Return [X, Y] of the center of cell containing provided text 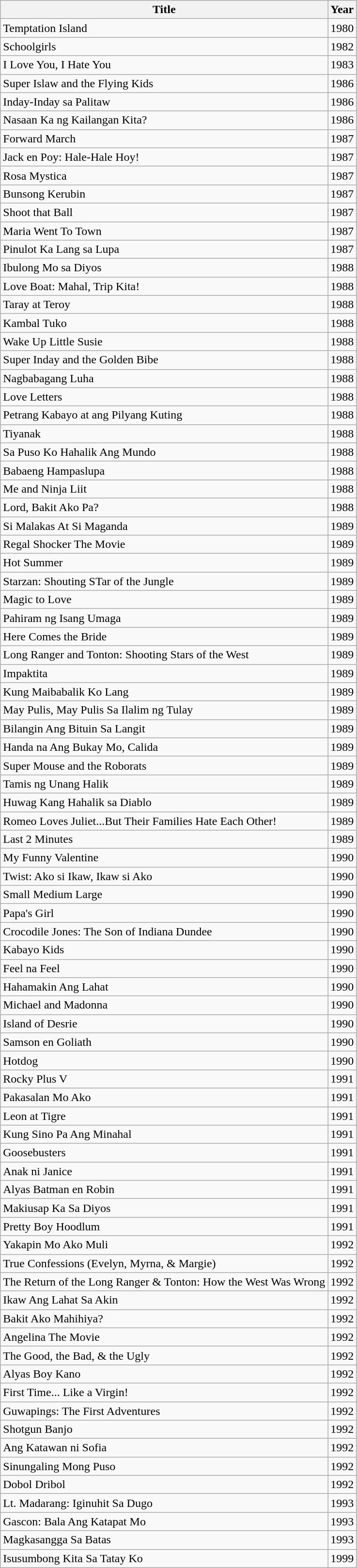
1980 [342, 28]
Shoot that Ball [164, 212]
Love Letters [164, 397]
Super Inday and the Golden Bibe [164, 360]
Title [164, 10]
Temptation Island [164, 28]
Si Malakas At Si Maganda [164, 526]
Leon at Tigre [164, 1116]
Ikaw Ang Lahat Sa Akin [164, 1300]
Me and Ninja Liit [164, 489]
Nasaan Ka ng Kailangan Kita? [164, 120]
Love Boat: Mahal, Trip Kita! [164, 286]
Ibulong Mo sa Diyos [164, 268]
Impaktita [164, 673]
Hahamakin Ang Lahat [164, 987]
First Time... Like a Virgin! [164, 1392]
Angelina The Movie [164, 1337]
Pretty Boy Hoodlum [164, 1226]
Feel na Feel [164, 968]
Long Ranger and Tonton: Shooting Stars of the West [164, 655]
May Pulis, May Pulis Sa Ilalim ng Tulay [164, 710]
Shotgun Banjo [164, 1429]
Pinulot Ka Lang sa Lupa [164, 249]
I Love You, I Hate You [164, 65]
Romeo Loves Juliet...But Their Families Hate Each Other! [164, 821]
Kambal Tuko [164, 323]
Gascon: Bala Ang Katapat Mo [164, 1521]
Lt. Madarang: Iginuhit Sa Dugo [164, 1503]
Super Islaw and the Flying Kids [164, 83]
Tiyanak [164, 434]
Babaeng Hampaslupa [164, 470]
Rocky Plus V [164, 1079]
Rosa Mystica [164, 175]
Jack en Poy: Hale-Hale Hoy! [164, 157]
Pahiram ng Isang Umaga [164, 618]
Papa's Girl [164, 913]
Wake Up Little Susie [164, 342]
1983 [342, 65]
The Good, the Bad, & the Ugly [164, 1355]
True Confessions (Evelyn, Myrna, & Margie) [164, 1263]
Hot Summer [164, 563]
Kabayo Kids [164, 950]
Samson en Goliath [164, 1042]
Yakapin Mo Ako Muli [164, 1245]
Inday-Inday sa Palitaw [164, 102]
Nagbabagang Luha [164, 378]
Last 2 Minutes [164, 839]
Here Comes the Bride [164, 637]
Lord, Bakit Ako Pa? [164, 507]
Bunsong Kerubin [164, 194]
Island of Desrie [164, 1024]
Kung Maibabalik Ko Lang [164, 692]
Magkasangga Sa Batas [164, 1540]
Crocodile Jones: The Son of Indiana Dundee [164, 931]
The Return of the Long Ranger & Tonton: How the West Was Wrong [164, 1282]
Tamis ng Unang Halik [164, 784]
Huwag Kang Hahalik sa Diablo [164, 802]
Dobol Dribol [164, 1485]
Makiusap Ka Sa Diyos [164, 1208]
Regal Shocker The Movie [164, 544]
1999 [342, 1558]
Maria Went To Town [164, 231]
Sa Puso Ko Hahalik Ang Mundo [164, 452]
Bakit Ako Mahihiya? [164, 1319]
Taray at Teroy [164, 305]
Starzan: Shouting STar of the Jungle [164, 581]
Small Medium Large [164, 895]
Kung Sino Pa Ang Minahal [164, 1134]
Michael and Madonna [164, 1005]
My Funny Valentine [164, 858]
Handa na Ang Bukay Mo, Calida [164, 747]
Magic to Love [164, 600]
Twist: Ako si Ikaw, Ikaw si Ako [164, 876]
Guwapings: The First Adventures [164, 1411]
Pakasalan Mo Ako [164, 1097]
Alyas Batman en Robin [164, 1190]
Hotdog [164, 1060]
Isusumbong Kita Sa Tatay Ko [164, 1558]
Schoolgirls [164, 47]
Sinungaling Mong Puso [164, 1466]
Anak ni Janice [164, 1171]
Super Mouse and the Roborats [164, 765]
Alyas Boy Kano [164, 1374]
Year [342, 10]
Forward March [164, 139]
1982 [342, 47]
Bilangin Ang Bituin Sa Langit [164, 729]
Ang Katawan ni Sofia [164, 1448]
Goosebusters [164, 1153]
Petrang Kabayo at ang Pilyang Kuting [164, 415]
